Return [X, Y] of the center of cell containing provided text 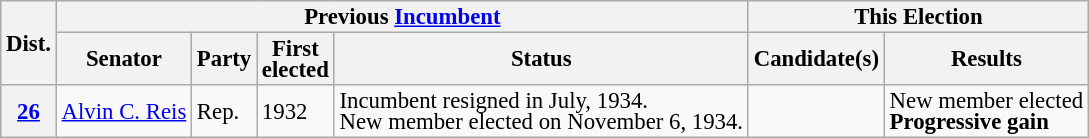
Incumbent resigned in July, 1934.New member elected on November 6, 1934. [541, 112]
Previous Incumbent [402, 17]
Alvin C. Reis [124, 112]
Status [541, 60]
Senator [124, 60]
New member electedProgressive gain [986, 112]
Rep. [224, 112]
Firstelected [296, 60]
1932 [296, 112]
26 [29, 112]
Dist. [29, 43]
Results [986, 60]
Candidate(s) [816, 60]
Party [224, 60]
This Election [918, 17]
